Find where the given text appears and provide that cell's center as [X, Y] coordinate. 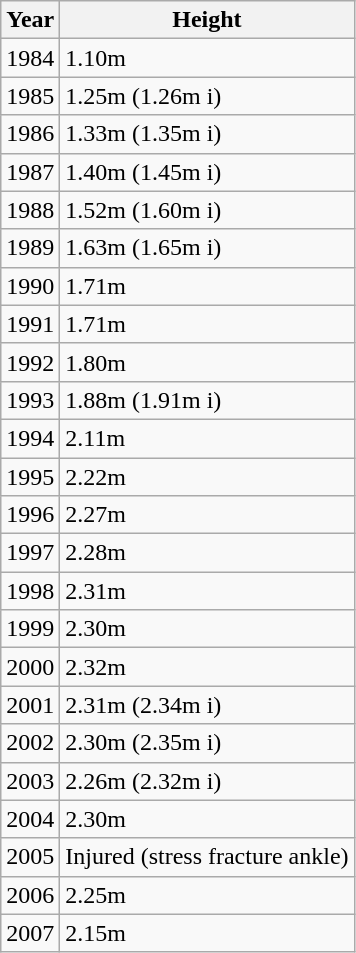
1.63m (1.65m i) [207, 248]
1989 [30, 248]
1998 [30, 591]
1.80m [207, 362]
2.31m (2.34m i) [207, 705]
2005 [30, 857]
2.26m (2.32m i) [207, 781]
2.25m [207, 895]
2002 [30, 743]
2.15m [207, 933]
1.40m (1.45m i) [207, 172]
1984 [30, 58]
1987 [30, 172]
1992 [30, 362]
2001 [30, 705]
Height [207, 20]
2003 [30, 781]
1.88m (1.91m i) [207, 400]
1997 [30, 553]
2.31m [207, 591]
1985 [30, 96]
2.22m [207, 477]
1994 [30, 438]
1988 [30, 210]
2.30m (2.35m i) [207, 743]
2007 [30, 933]
1.33m (1.35m i) [207, 134]
2.11m [207, 438]
1990 [30, 286]
1.10m [207, 58]
2004 [30, 819]
1995 [30, 477]
2000 [30, 667]
Year [30, 20]
1.25m (1.26m i) [207, 96]
2006 [30, 895]
1996 [30, 515]
1986 [30, 134]
Injured (stress fracture ankle) [207, 857]
1991 [30, 324]
2.32m [207, 667]
1999 [30, 629]
1993 [30, 400]
2.28m [207, 553]
2.27m [207, 515]
1.52m (1.60m i) [207, 210]
